Find where the given text appears and provide that cell's center as [X, Y] coordinate. 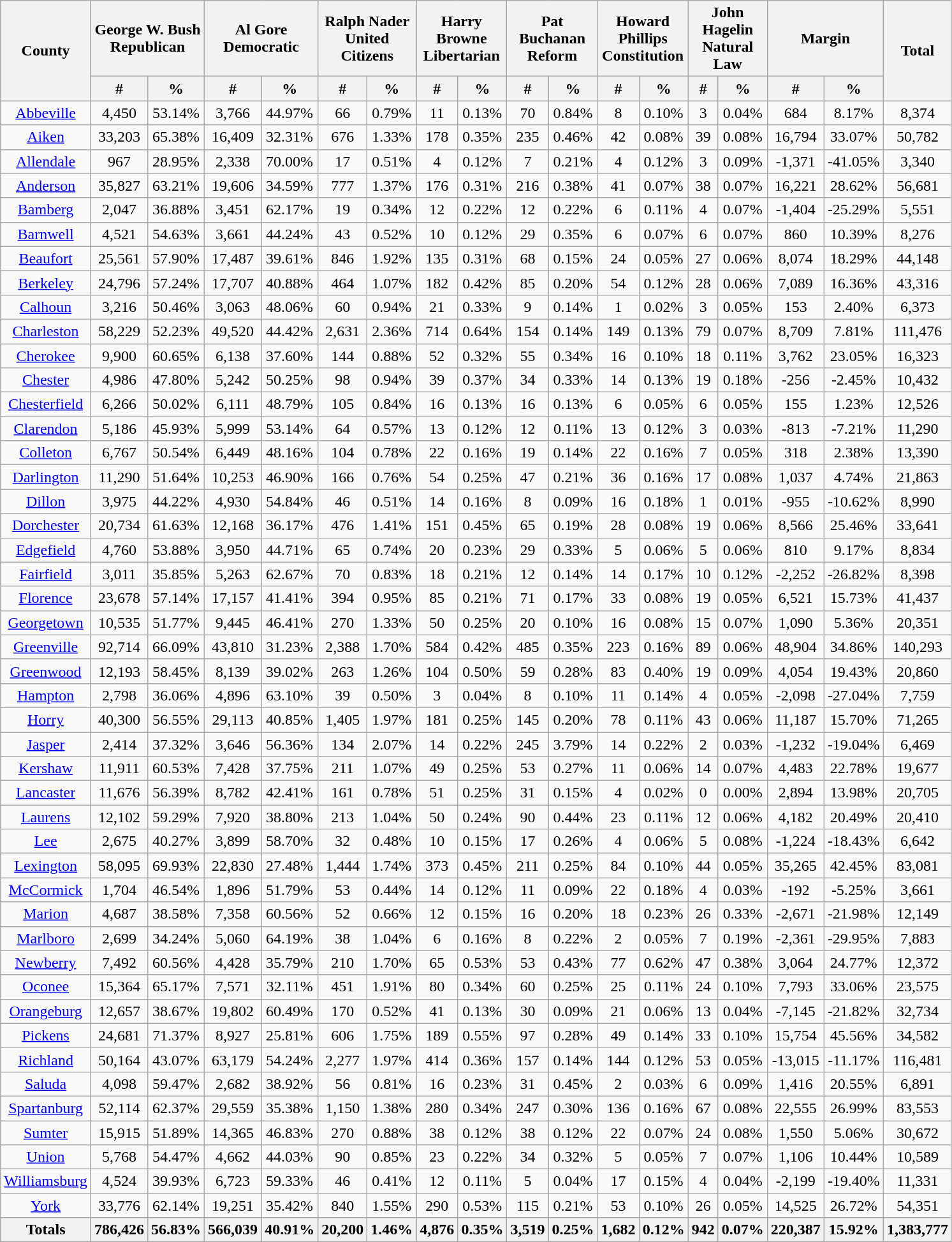
Orangeburg [46, 1011]
20,734 [119, 526]
8.17% [853, 113]
2,338 [233, 161]
3,011 [119, 574]
6,111 [233, 404]
8,834 [917, 550]
27 [703, 258]
170 [343, 1011]
56.83% [176, 1230]
0.37% [482, 380]
247 [528, 1108]
Dillon [46, 501]
2,631 [343, 331]
840 [343, 1206]
3,646 [233, 744]
25 [619, 987]
24,796 [119, 283]
1,037 [796, 477]
8,398 [917, 574]
-2.45% [853, 380]
Hampton [46, 695]
-25.29% [853, 210]
22.78% [853, 769]
23.05% [853, 355]
3,899 [233, 841]
50,164 [119, 1060]
15.73% [853, 598]
27.48% [289, 866]
44.97% [289, 113]
6,521 [796, 598]
606 [343, 1035]
34.86% [853, 647]
58,095 [119, 866]
2,388 [343, 647]
4,524 [119, 1181]
22,555 [796, 1108]
-5.25% [853, 890]
66.09% [176, 647]
31.23% [289, 647]
34.24% [176, 938]
46.90% [289, 477]
52.23% [176, 331]
51.64% [176, 477]
451 [343, 987]
-2,671 [796, 914]
York [46, 1206]
6,449 [233, 453]
16,323 [917, 355]
38.58% [176, 914]
4,054 [796, 671]
48.16% [289, 453]
2,798 [119, 695]
51.79% [289, 890]
8,374 [917, 113]
290 [437, 1206]
67 [703, 1108]
Charleston [46, 331]
8,927 [233, 1035]
-256 [796, 380]
0.43% [573, 963]
12,168 [233, 526]
Bamberg [46, 210]
Richland [46, 1060]
Edgefield [46, 550]
78 [619, 720]
12,372 [917, 963]
5,263 [233, 574]
Al GoreDemocratic [261, 38]
28.62% [853, 186]
44.24% [289, 234]
3,762 [796, 355]
71,265 [917, 720]
-13,015 [796, 1060]
235 [528, 137]
4,930 [233, 501]
Horry [46, 720]
Newberry [46, 963]
10,253 [233, 477]
-29.95% [853, 938]
11,331 [917, 1181]
16,794 [796, 137]
-955 [796, 501]
15 [703, 623]
1,550 [796, 1132]
19,802 [233, 1011]
15.70% [853, 720]
13,390 [917, 453]
33.06% [853, 987]
16,221 [796, 186]
37.32% [176, 744]
Chester [46, 380]
84 [619, 866]
245 [528, 744]
0.41% [392, 1181]
7,759 [917, 695]
Total [917, 51]
59 [528, 671]
Kershaw [46, 769]
50,782 [917, 137]
8,566 [796, 526]
1.55% [392, 1206]
36.17% [289, 526]
22,830 [233, 866]
-41.05% [853, 161]
5,768 [119, 1157]
810 [796, 550]
-7.21% [853, 429]
0.40% [663, 671]
176 [437, 186]
26.72% [853, 1206]
-19.40% [853, 1181]
20,200 [343, 1230]
786,426 [119, 1230]
967 [119, 161]
105 [343, 404]
35,265 [796, 866]
566,039 [233, 1230]
4,986 [119, 380]
44,148 [917, 258]
57.24% [176, 283]
83,081 [917, 866]
394 [343, 598]
0.36% [482, 1060]
4,428 [233, 963]
1.46% [392, 1230]
223 [619, 647]
178 [437, 137]
33.07% [853, 137]
1.75% [392, 1035]
9,900 [119, 355]
4,760 [119, 550]
17,707 [233, 283]
7,492 [119, 963]
4,876 [437, 1230]
44.03% [289, 1157]
0.46% [573, 137]
777 [343, 186]
65.17% [176, 987]
10.44% [853, 1157]
0.30% [573, 1108]
161 [343, 793]
1,090 [796, 623]
8,139 [233, 671]
3,340 [917, 161]
20,860 [917, 671]
3,766 [233, 113]
20,351 [917, 623]
-2,252 [796, 574]
Howard PhillipsConstitution [643, 38]
1.41% [392, 526]
3,975 [119, 501]
154 [528, 331]
-7,145 [796, 1011]
-26.82% [853, 574]
19.43% [853, 671]
6,891 [917, 1084]
97 [528, 1035]
-2,361 [796, 938]
0.85% [392, 1157]
1.74% [392, 866]
Spartanburg [46, 1108]
59.47% [176, 1084]
5,999 [233, 429]
153 [796, 307]
11,187 [796, 720]
0.76% [392, 477]
32.11% [289, 987]
Marion [46, 914]
52,114 [119, 1108]
1,444 [343, 866]
263 [343, 671]
-1,371 [796, 161]
Pickens [46, 1035]
17,157 [233, 598]
35.79% [289, 963]
24,681 [119, 1035]
7,089 [796, 283]
48.79% [289, 404]
-1,224 [796, 841]
46.83% [289, 1132]
12,193 [119, 671]
10,589 [917, 1157]
Allendale [46, 161]
24.77% [853, 963]
464 [343, 283]
Anderson [46, 186]
69.93% [176, 866]
29,559 [233, 1108]
182 [437, 283]
25.81% [289, 1035]
-21.82% [853, 1011]
44 [703, 866]
59.33% [289, 1181]
Lancaster [46, 793]
68 [528, 258]
9,445 [233, 623]
64.19% [289, 938]
49,520 [233, 331]
62.37% [176, 1108]
39.61% [289, 258]
189 [437, 1035]
4,687 [119, 914]
Darlington [46, 477]
714 [437, 331]
51 [437, 793]
61.63% [176, 526]
1,405 [343, 720]
5.06% [853, 1132]
19,606 [233, 186]
71.37% [176, 1035]
32.31% [289, 137]
6,138 [233, 355]
3,950 [233, 550]
414 [437, 1060]
Marlboro [46, 938]
12,149 [917, 914]
181 [437, 720]
373 [437, 866]
860 [796, 234]
Jasper [46, 744]
Dorchester [46, 526]
36.88% [176, 210]
16,409 [233, 137]
29,113 [233, 720]
1,106 [796, 1157]
220,387 [796, 1230]
4,896 [233, 695]
0.27% [573, 769]
County [46, 51]
0.64% [482, 331]
35.85% [176, 574]
4,521 [119, 234]
Oconee [46, 987]
33,641 [917, 526]
2,277 [343, 1060]
-11.17% [853, 1060]
12,526 [917, 404]
57.90% [176, 258]
44.22% [176, 501]
45.93% [176, 429]
584 [437, 647]
62.17% [289, 210]
5,186 [119, 429]
5,060 [233, 938]
40.88% [289, 283]
McCormick [46, 890]
7,428 [233, 769]
8,990 [917, 501]
4,483 [796, 769]
0.01% [742, 501]
12,657 [119, 1011]
1,383,777 [917, 1230]
0.95% [392, 598]
Williamsburg [46, 1181]
-813 [796, 429]
6,642 [917, 841]
23,575 [917, 987]
46.41% [289, 623]
1.91% [392, 987]
80 [437, 987]
3,064 [796, 963]
56,681 [917, 186]
50.02% [176, 404]
19,251 [233, 1206]
10,535 [119, 623]
25.46% [853, 526]
1,704 [119, 890]
7.81% [853, 331]
5,551 [917, 210]
10.39% [853, 234]
55 [528, 355]
15.92% [853, 1230]
7,571 [233, 987]
135 [437, 258]
51.89% [176, 1132]
63.21% [176, 186]
98 [343, 380]
Fairfield [46, 574]
-1,232 [796, 744]
1,150 [343, 1108]
Greenville [46, 647]
64 [343, 429]
280 [437, 1108]
Cherokee [46, 355]
56.39% [176, 793]
Georgetown [46, 623]
5,242 [233, 380]
54.63% [176, 234]
70.00% [289, 161]
43,810 [233, 647]
Ralph NaderUnited Citizens [367, 38]
Lexington [46, 866]
13.98% [853, 793]
58.70% [289, 841]
11,676 [119, 793]
210 [343, 963]
0 [703, 793]
2.07% [392, 744]
Saluda [46, 1084]
6,767 [119, 453]
92,714 [119, 647]
Totals [46, 1230]
33,203 [119, 137]
Clarendon [46, 429]
0.74% [392, 550]
50.54% [176, 453]
35.42% [289, 1206]
12,102 [119, 817]
2,414 [119, 744]
54.84% [289, 501]
8,074 [796, 258]
44.71% [289, 550]
51.77% [176, 623]
40,300 [119, 720]
3,519 [528, 1230]
Lee [46, 841]
8,782 [233, 793]
Calhoun [46, 307]
20.55% [853, 1084]
48,904 [796, 647]
17,487 [233, 258]
2,047 [119, 210]
155 [796, 404]
21,863 [917, 477]
32,734 [917, 1011]
44.42% [289, 331]
62.14% [176, 1206]
20,705 [917, 793]
35,827 [119, 186]
Sumter [46, 1132]
4,662 [233, 1157]
145 [528, 720]
3,216 [119, 307]
39.93% [176, 1181]
53.88% [176, 550]
8,276 [917, 234]
1.37% [392, 186]
-21.98% [853, 914]
485 [528, 647]
151 [437, 526]
1,416 [796, 1084]
66 [343, 113]
36.06% [176, 695]
9 [528, 307]
37.75% [289, 769]
83,553 [917, 1108]
684 [796, 113]
62.67% [289, 574]
89 [703, 647]
Berkeley [46, 283]
2,894 [796, 793]
10,432 [917, 380]
4,182 [796, 817]
3,451 [233, 210]
149 [619, 331]
45.56% [853, 1035]
0.24% [482, 817]
213 [343, 817]
54.47% [176, 1157]
56.55% [176, 720]
Barnwell [46, 234]
33,776 [119, 1206]
25,561 [119, 258]
38.67% [176, 1011]
40.27% [176, 841]
318 [796, 453]
14,365 [233, 1132]
7,793 [796, 987]
50.46% [176, 307]
83 [619, 671]
115 [528, 1206]
48.06% [289, 307]
1.26% [392, 671]
60.49% [289, 1011]
-10.62% [853, 501]
0.83% [392, 574]
43,316 [917, 283]
Margin [825, 38]
2,682 [233, 1084]
846 [343, 258]
26.99% [853, 1108]
-27.04% [853, 695]
18.29% [853, 258]
71 [528, 598]
34.59% [289, 186]
134 [343, 744]
Chesterfield [46, 404]
Florence [46, 598]
7,358 [233, 914]
42.45% [853, 866]
7,920 [233, 817]
4.74% [853, 477]
Beaufort [46, 258]
54,351 [917, 1206]
32 [343, 841]
6,266 [119, 404]
63.10% [289, 695]
37.60% [289, 355]
676 [343, 137]
1,896 [233, 890]
50.25% [289, 380]
2.38% [853, 453]
140,293 [917, 647]
1.38% [392, 1108]
16.36% [853, 283]
43.07% [176, 1060]
0.57% [392, 429]
1.23% [853, 404]
1,682 [619, 1230]
58.45% [176, 671]
56.36% [289, 744]
0.66% [392, 914]
20.49% [853, 817]
0.26% [573, 841]
157 [528, 1060]
-2,098 [796, 695]
George W. BushRepublican [147, 38]
8,709 [796, 331]
-192 [796, 890]
6,469 [917, 744]
111,476 [917, 331]
79 [703, 331]
41,437 [917, 598]
0.81% [392, 1084]
6,723 [233, 1181]
9.17% [853, 550]
2,675 [119, 841]
136 [619, 1108]
Colleton [46, 453]
-2,199 [796, 1181]
216 [528, 186]
-1,404 [796, 210]
5.36% [853, 623]
30 [528, 1011]
38.80% [289, 817]
2.40% [853, 307]
42 [619, 137]
2,699 [119, 938]
35.38% [289, 1108]
63,179 [233, 1060]
60.65% [176, 355]
57.14% [176, 598]
46.54% [176, 890]
54.24% [289, 1060]
Abbeville [46, 113]
166 [343, 477]
14,525 [796, 1206]
Union [46, 1157]
34,582 [917, 1035]
15,754 [796, 1035]
30,672 [917, 1132]
39.02% [289, 671]
-18.43% [853, 841]
60.53% [176, 769]
40.85% [289, 720]
38.92% [289, 1084]
0.00% [742, 793]
36 [619, 477]
2.36% [392, 331]
41.41% [289, 598]
23,678 [119, 598]
Greenwood [46, 671]
3.79% [573, 744]
15,915 [119, 1132]
Laurens [46, 817]
Harry BrowneLibertarian [462, 38]
19,677 [917, 769]
7,883 [917, 938]
15,364 [119, 987]
11,911 [119, 769]
116,481 [917, 1060]
476 [343, 526]
4,450 [119, 113]
28.95% [176, 161]
4,098 [119, 1084]
42.41% [289, 793]
65.38% [176, 137]
77 [619, 963]
John HagelinNatural Law [728, 38]
942 [703, 1230]
59.29% [176, 817]
0.79% [392, 113]
Pat BuchananReform [552, 38]
20,410 [917, 817]
6,373 [917, 307]
-19.04% [853, 744]
56 [343, 1084]
0.48% [392, 841]
47.80% [176, 380]
58,229 [119, 331]
Aiken [46, 137]
3,063 [233, 307]
1.92% [392, 258]
40.91% [289, 1230]
0.62% [663, 963]
0.55% [482, 1035]
